Capture the cell that displays the provided text and extract its (X, Y) central coordinate. 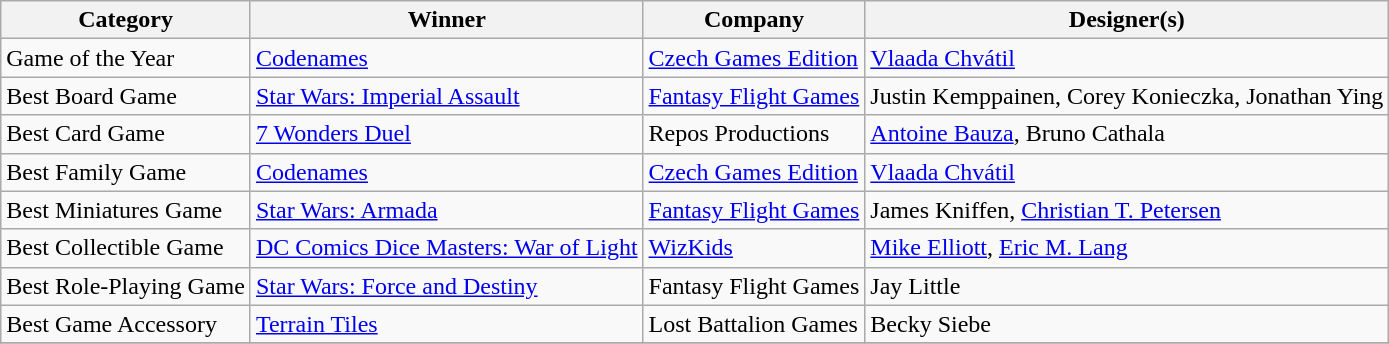
Company (754, 20)
Best Miniatures Game (126, 210)
Best Role-Playing Game (126, 286)
Best Card Game (126, 134)
Antoine Bauza, Bruno Cathala (1127, 134)
Mike Elliott, Eric M. Lang (1127, 248)
Justin Kemppainen, Corey Konieczka, Jonathan Ying (1127, 96)
Star Wars: Armada (446, 210)
Star Wars: Imperial Assault (446, 96)
Becky Siebe (1127, 324)
James Kniffen, Christian T. Petersen (1127, 210)
Game of the Year (126, 58)
Best Game Accessory (126, 324)
Category (126, 20)
Lost Battalion Games (754, 324)
Winner (446, 20)
7 Wonders Duel (446, 134)
Terrain Tiles (446, 324)
Best Collectible Game (126, 248)
Jay Little (1127, 286)
Best Family Game (126, 172)
Star Wars: Force and Destiny (446, 286)
Best Board Game (126, 96)
DC Comics Dice Masters: War of Light (446, 248)
Repos Productions (754, 134)
WizKids (754, 248)
Designer(s) (1127, 20)
